Pinpoint the cell where the given text exists, returning its (X, Y) midpoint coordinate. 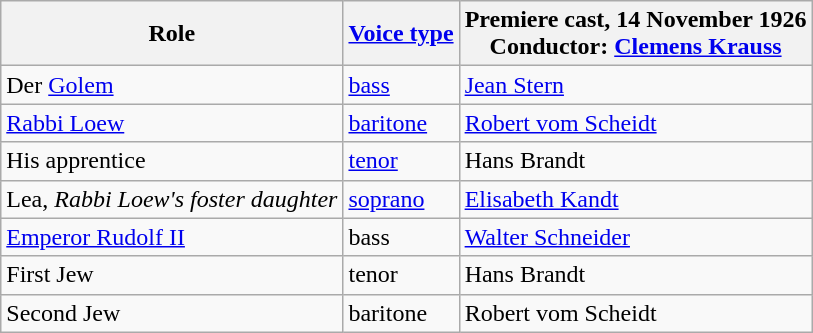
Der Golem (172, 85)
His apprentice (172, 161)
Voice type (401, 34)
Jean Stern (636, 85)
Second Jew (172, 313)
Emperor Rudolf II (172, 237)
soprano (401, 199)
Rabbi Loew (172, 123)
Premiere cast, 14 November 1926Conductor: Clemens Krauss (636, 34)
First Jew (172, 275)
Lea, Rabbi Loew's foster daughter (172, 199)
Walter Schneider (636, 237)
Role (172, 34)
Elisabeth Kandt (636, 199)
